Provide the [X, Y] coordinate of the cell's center where the given text is located.  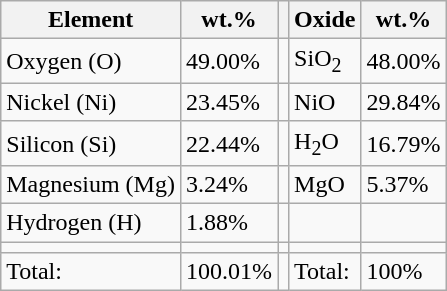
48.00% [404, 61]
100.01% [228, 272]
23.45% [228, 102]
H2O [325, 143]
Hydrogen (H) [91, 223]
SiO2 [325, 61]
29.84% [404, 102]
22.44% [228, 143]
100% [404, 272]
Magnesium (Mg) [91, 185]
3.24% [228, 185]
Nickel (Ni) [91, 102]
49.00% [228, 61]
MgO [325, 185]
Oxide [325, 20]
5.37% [404, 185]
NiO [325, 102]
Silicon (Si) [91, 143]
1.88% [228, 223]
Oxygen (O) [91, 61]
16.79% [404, 143]
Element [91, 20]
